For the text-containing cell, return its midpoint in [x, y] coordinate format. 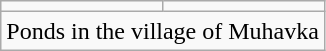
Ponds in the village of Muhavka [163, 31]
